Determine the [x, y] coordinate at the center of the cell enclosing the given text.  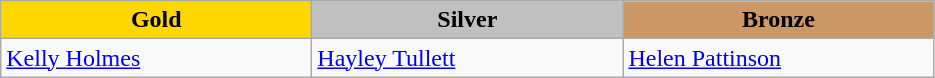
Helen Pattinson [778, 58]
Kelly Holmes [156, 58]
Hayley Tullett [468, 58]
Bronze [778, 20]
Silver [468, 20]
Gold [156, 20]
